Search for the cell housing the specified text and yield its (x, y) center coordinate. 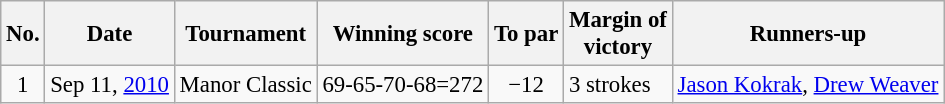
Margin ofvictory (618, 34)
Tournament (246, 34)
Sep 11, 2010 (110, 85)
To par (526, 34)
3 strokes (618, 85)
69-65-70-68=272 (403, 85)
No. (23, 34)
−12 (526, 85)
Jason Kokrak, Drew Weaver (808, 85)
1 (23, 85)
Runners-up (808, 34)
Manor Classic (246, 85)
Date (110, 34)
Winning score (403, 34)
